Pinpoint the cell where the given text exists, returning its (X, Y) midpoint coordinate. 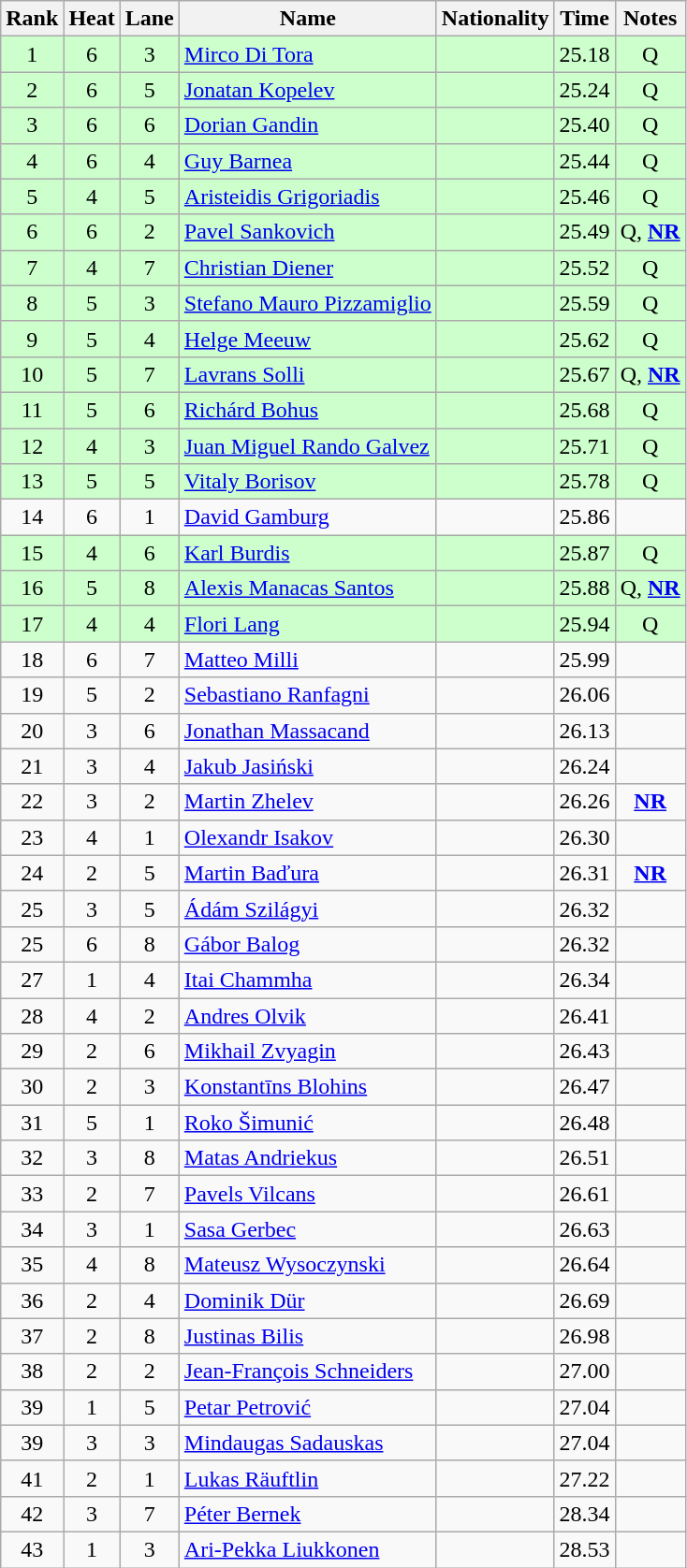
Name (307, 19)
Lavrans Solli (307, 374)
Ádám Szilágyi (307, 908)
Martin Zhelev (307, 802)
14 (32, 517)
Jakub Jasiński (307, 766)
43 (32, 1549)
Sebastiano Ranfagni (307, 695)
20 (32, 731)
26.24 (584, 766)
25.67 (584, 374)
Mindaugas Sadauskas (307, 1443)
12 (32, 446)
Dominik Dür (307, 1300)
26.43 (584, 1052)
25.71 (584, 446)
Pavels Vilcans (307, 1194)
Roko Šimunić (307, 1123)
28.53 (584, 1549)
Olexandr Isakov (307, 837)
Ari-Pekka Liukkonen (307, 1549)
Mikhail Zvyagin (307, 1052)
41 (32, 1478)
Matas Andriekus (307, 1158)
25.78 (584, 482)
27.22 (584, 1478)
25.40 (584, 125)
Helge Meeuw (307, 339)
26.34 (584, 980)
26.63 (584, 1229)
26.48 (584, 1123)
Gábor Balog (307, 944)
Dorian Gandin (307, 125)
Juan Miguel Rando Galvez (307, 446)
25.46 (584, 196)
33 (32, 1194)
23 (32, 837)
Justinas Bilis (307, 1336)
25.18 (584, 54)
Flori Lang (307, 624)
18 (32, 660)
19 (32, 695)
26.64 (584, 1265)
25.59 (584, 303)
Vitaly Borisov (307, 482)
25.62 (584, 339)
15 (32, 553)
Pavel Sankovich (307, 232)
26.51 (584, 1158)
Notes (650, 19)
17 (32, 624)
Christian Diener (307, 268)
26.98 (584, 1336)
25.87 (584, 553)
29 (32, 1052)
25.44 (584, 161)
25.68 (584, 410)
25.52 (584, 268)
Konstantīns Blohins (307, 1087)
35 (32, 1265)
Stefano Mauro Pizzamiglio (307, 303)
24 (32, 873)
27 (32, 980)
Lane (150, 19)
Lukas Räuftlin (307, 1478)
13 (32, 482)
Jonathan Massacand (307, 731)
26.26 (584, 802)
28.34 (584, 1514)
28 (32, 1015)
26.13 (584, 731)
26.61 (584, 1194)
11 (32, 410)
Time (584, 19)
26.31 (584, 873)
37 (32, 1336)
Rank (32, 19)
25.94 (584, 624)
Martin Baďura (307, 873)
9 (32, 339)
Mateusz Wysoczynski (307, 1265)
26.30 (584, 837)
Aristeidis Grigoriadis (307, 196)
David Gamburg (307, 517)
10 (32, 374)
16 (32, 588)
Guy Barnea (307, 161)
25.24 (584, 90)
25.99 (584, 660)
22 (32, 802)
Andres Olvik (307, 1015)
25.86 (584, 517)
Richárd Bohus (307, 410)
Sasa Gerbec (307, 1229)
Karl Burdis (307, 553)
36 (32, 1300)
Nationality (495, 19)
Jean-François Schneiders (307, 1372)
Mirco Di Tora (307, 54)
42 (32, 1514)
Matteo Milli (307, 660)
38 (32, 1372)
Itai Chammha (307, 980)
31 (32, 1123)
Heat (92, 19)
26.06 (584, 695)
34 (32, 1229)
30 (32, 1087)
Petar Petrović (307, 1407)
21 (32, 766)
26.47 (584, 1087)
Jonatan Kopelev (307, 90)
Péter Bernek (307, 1514)
32 (32, 1158)
25.88 (584, 588)
25.49 (584, 232)
27.00 (584, 1372)
26.69 (584, 1300)
26.41 (584, 1015)
Alexis Manacas Santos (307, 588)
